Scan for the cell matching the given text and deliver its [x, y] coordinate at center. 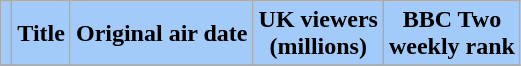
Title [42, 34]
Original air date [162, 34]
BBC Twoweekly rank [452, 34]
UK viewers(millions) [318, 34]
